Return the [x, y] coordinate for the center point of the cell that contains the specified text.  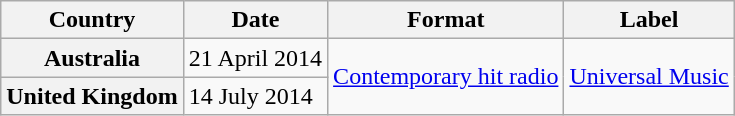
14 July 2014 [255, 96]
Universal Music [649, 77]
Contemporary hit radio [446, 77]
Country [92, 20]
Label [649, 20]
21 April 2014 [255, 58]
Date [255, 20]
Format [446, 20]
Australia [92, 58]
United Kingdom [92, 96]
